Capture the cell that displays the provided text and extract its (x, y) central coordinate. 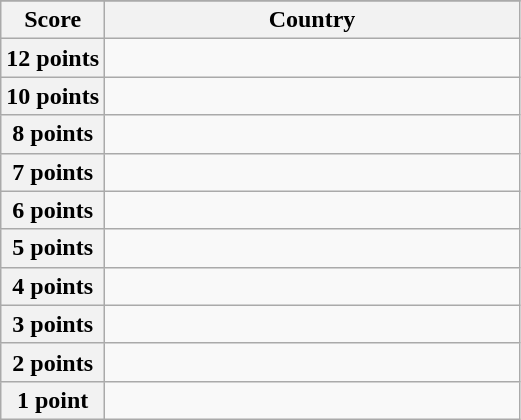
Country (312, 20)
4 points (53, 286)
12 points (53, 58)
5 points (53, 248)
10 points (53, 96)
3 points (53, 324)
7 points (53, 172)
6 points (53, 210)
Score (53, 20)
1 point (53, 400)
8 points (53, 134)
2 points (53, 362)
